Return the (X, Y) coordinate for the center point of the cell that contains the specified text.  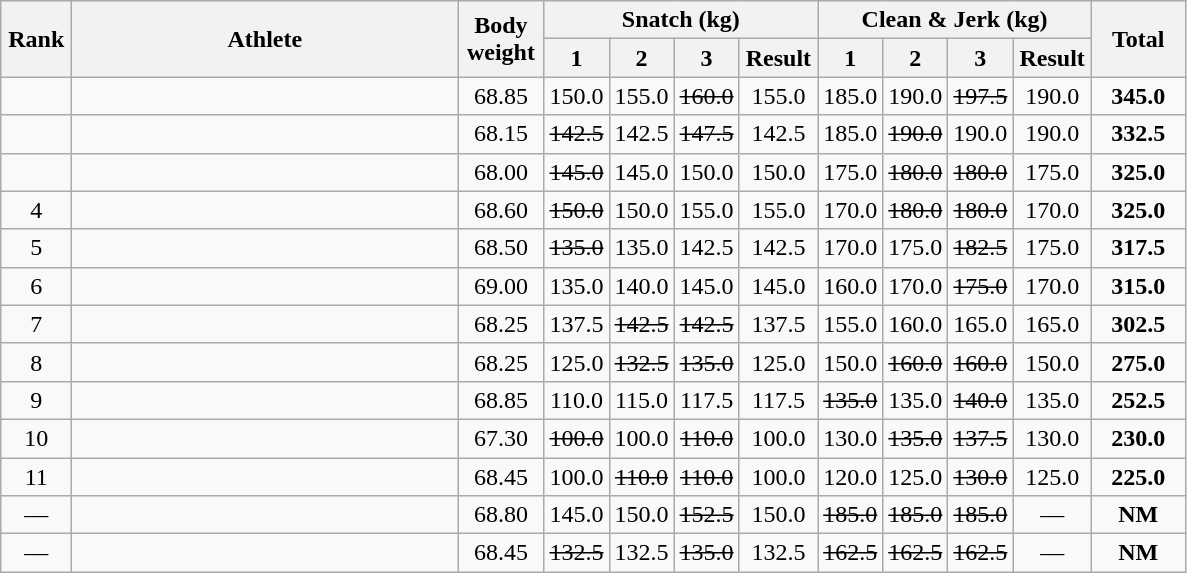
8 (36, 362)
332.5 (1138, 134)
Snatch (kg) (681, 20)
Body weight (501, 39)
147.5 (706, 134)
Rank (36, 39)
Clean & Jerk (kg) (955, 20)
7 (36, 324)
315.0 (1138, 286)
69.00 (501, 286)
275.0 (1138, 362)
68.80 (501, 515)
225.0 (1138, 477)
5 (36, 248)
11 (36, 477)
182.5 (980, 248)
68.00 (501, 172)
345.0 (1138, 96)
10 (36, 438)
4 (36, 210)
115.0 (642, 400)
Total (1138, 39)
317.5 (1138, 248)
252.5 (1138, 400)
68.60 (501, 210)
152.5 (706, 515)
9 (36, 400)
197.5 (980, 96)
302.5 (1138, 324)
68.15 (501, 134)
120.0 (850, 477)
230.0 (1138, 438)
Athlete (265, 39)
68.50 (501, 248)
67.30 (501, 438)
6 (36, 286)
